Determine the [x, y] coordinate at the center of the cell enclosing the given text.  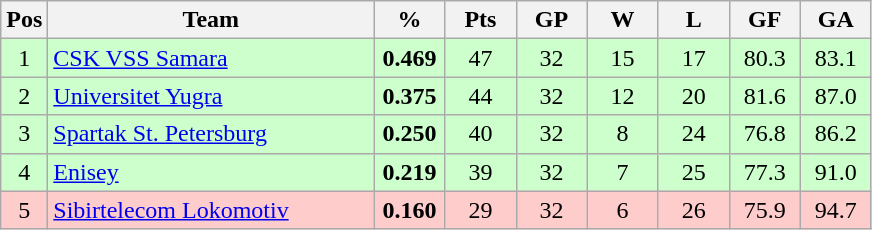
0.375 [410, 96]
Pts [480, 20]
1 [24, 58]
Spartak St. Petersburg [211, 134]
0.160 [410, 210]
75.9 [764, 210]
81.6 [764, 96]
W [622, 20]
CSK VSS Samara [211, 58]
24 [694, 134]
2 [24, 96]
17 [694, 58]
39 [480, 172]
Universitet Yugra [211, 96]
0.469 [410, 58]
GP [552, 20]
Sibirtelecom Lokomotiv [211, 210]
6 [622, 210]
40 [480, 134]
3 [24, 134]
7 [622, 172]
GF [764, 20]
25 [694, 172]
8 [622, 134]
Enisey [211, 172]
26 [694, 210]
15 [622, 58]
12 [622, 96]
47 [480, 58]
5 [24, 210]
L [694, 20]
44 [480, 96]
Team [211, 20]
77.3 [764, 172]
GA [836, 20]
94.7 [836, 210]
Pos [24, 20]
0.219 [410, 172]
83.1 [836, 58]
91.0 [836, 172]
87.0 [836, 96]
86.2 [836, 134]
20 [694, 96]
29 [480, 210]
80.3 [764, 58]
76.8 [764, 134]
0.250 [410, 134]
4 [24, 172]
% [410, 20]
